Identify which cell holds the provided text, then report its [X, Y] central coordinate. 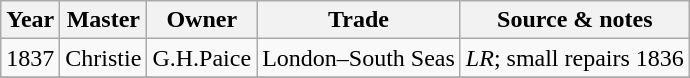
1837 [30, 58]
Year [30, 20]
Christie [104, 58]
Owner [202, 20]
Trade [359, 20]
G.H.Paice [202, 58]
Source & notes [574, 20]
Master [104, 20]
LR; small repairs 1836 [574, 58]
London–South Seas [359, 58]
